Extract the (x, y) coordinate from the center of the cell holding the provided text.  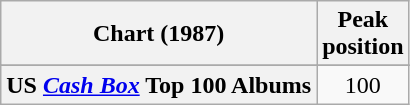
US Cash Box Top 100 Albums (159, 85)
100 (363, 85)
Chart (1987) (159, 34)
Peakposition (363, 34)
